Provide the [x, y] coordinate of the cell's center where the given text is located.  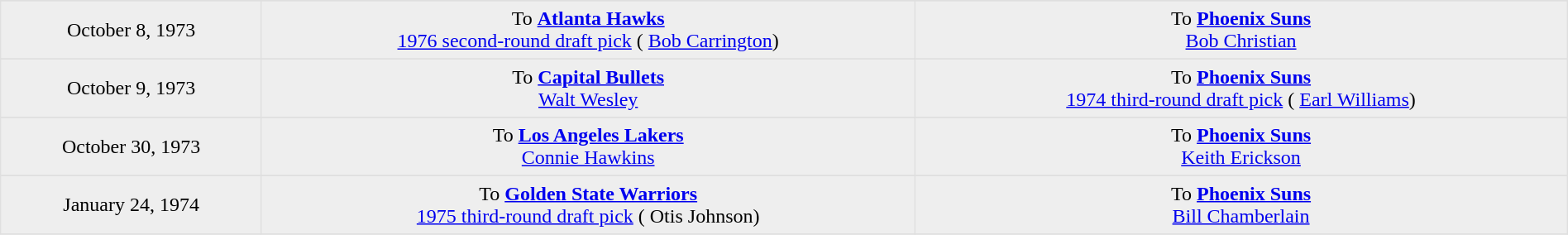
October 8, 1973 [131, 30]
To Phoenix Suns1974 third-round draft pick ( Earl Williams) [1241, 88]
To Golden State Warriors1975 third-round draft pick ( Otis Johnson) [587, 204]
October 30, 1973 [131, 146]
To Capital Bullets Walt Wesley [587, 88]
October 9, 1973 [131, 88]
To Phoenix Suns Bob Christian [1241, 30]
To Los Angeles Lakers Connie Hawkins [587, 146]
To Phoenix Suns Bill Chamberlain [1241, 204]
To Phoenix Suns Keith Erickson [1241, 146]
January 24, 1974 [131, 204]
To Atlanta Hawks1976 second-round draft pick ( Bob Carrington) [587, 30]
